Determine the [x, y] coordinate at the center of the cell enclosing the given text.  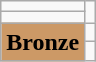
Bronze [43, 42]
